Return [X, Y] of the center of cell containing provided text 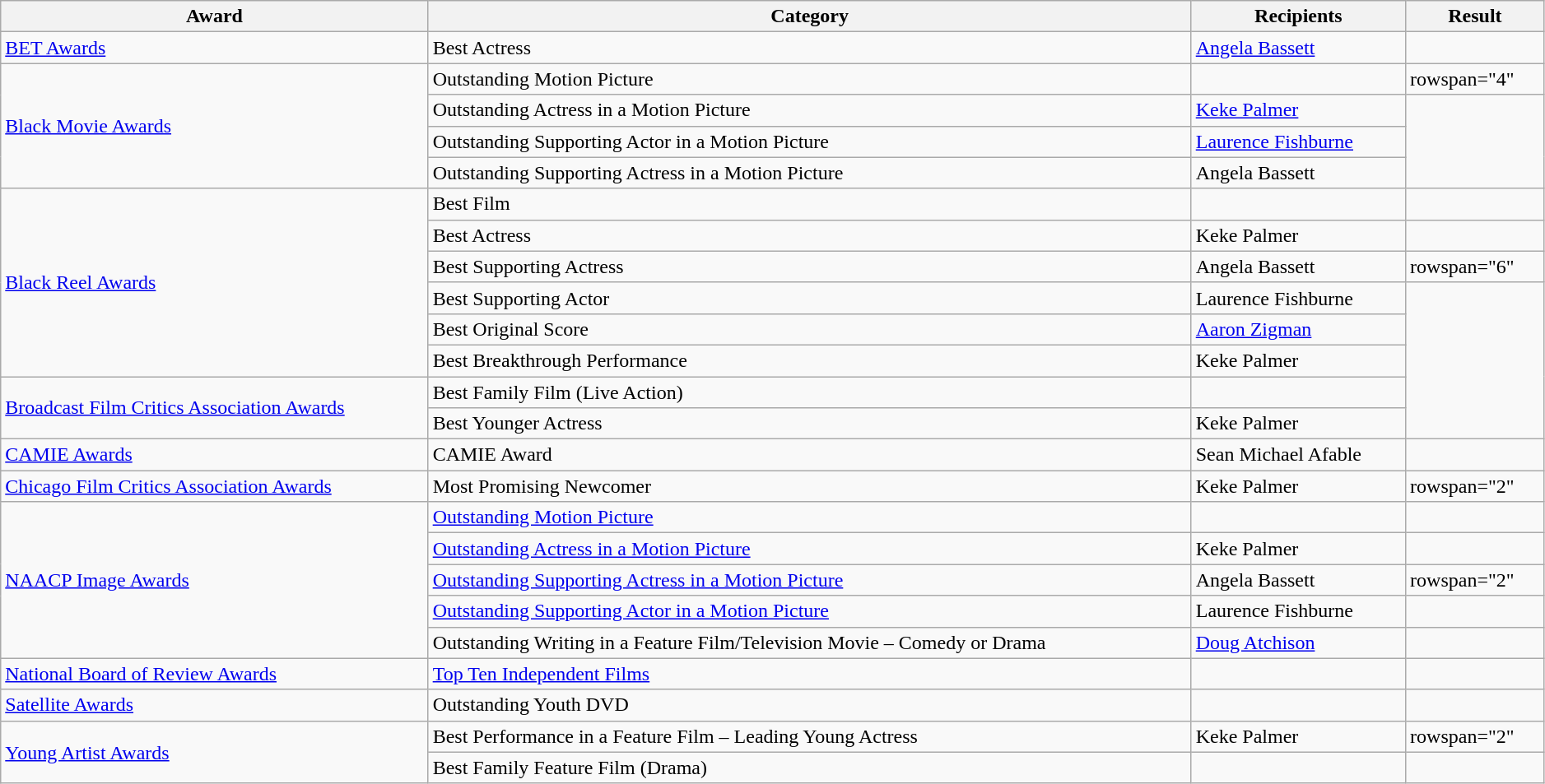
Best Family Feature Film (Drama) [810, 768]
Best Family Film (Live Action) [810, 392]
Outstanding Youth DVD [810, 705]
Aaron Zigman [1298, 329]
rowspan="4" [1475, 79]
Result [1475, 16]
BET Awards [214, 48]
Best Supporting Actor [810, 298]
Best Performance in a Feature Film – Leading Young Actress [810, 736]
Award [214, 16]
Sean Michael Afable [1298, 455]
Black Reel Awards [214, 282]
rowspan="6" [1475, 267]
Outstanding Writing in a Feature Film/Television Movie – Comedy or Drama [810, 643]
Recipients [1298, 16]
Best Film [810, 204]
Young Artist Awards [214, 752]
Top Ten Independent Films [810, 674]
Best Breakthrough Performance [810, 360]
Best Supporting Actress [810, 267]
Category [810, 16]
CAMIE Award [810, 455]
Best Original Score [810, 329]
NAACP Image Awards [214, 580]
Satellite Awards [214, 705]
National Board of Review Awards [214, 674]
Best Younger Actress [810, 424]
Doug Atchison [1298, 643]
Most Promising Newcomer [810, 486]
CAMIE Awards [214, 455]
Black Movie Awards [214, 126]
Chicago Film Critics Association Awards [214, 486]
Broadcast Film Critics Association Awards [214, 408]
